Scan for the cell matching the given text and deliver its (X, Y) coordinate at center. 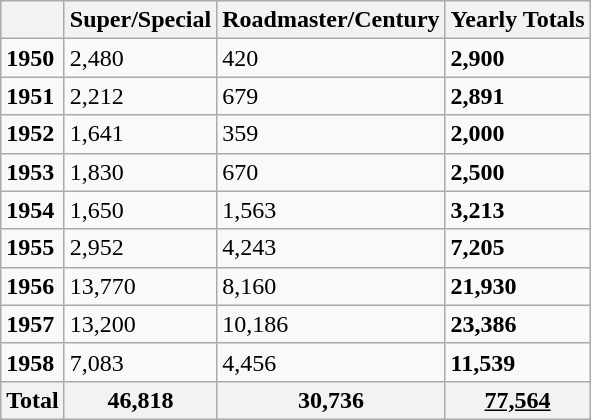
46,818 (140, 400)
30,736 (331, 400)
11,539 (518, 362)
Total (33, 400)
4,243 (331, 248)
2,500 (518, 172)
1956 (33, 286)
Yearly Totals (518, 20)
8,160 (331, 286)
1953 (33, 172)
Roadmaster/Century (331, 20)
679 (331, 96)
2,212 (140, 96)
1,650 (140, 210)
2,891 (518, 96)
2,952 (140, 248)
1954 (33, 210)
7,083 (140, 362)
1958 (33, 362)
3,213 (518, 210)
Super/Special (140, 20)
1950 (33, 58)
13,770 (140, 286)
23,386 (518, 324)
1957 (33, 324)
13,200 (140, 324)
1,830 (140, 172)
7,205 (518, 248)
1,641 (140, 134)
1,563 (331, 210)
420 (331, 58)
4,456 (331, 362)
21,930 (518, 286)
2,480 (140, 58)
77,564 (518, 400)
2,000 (518, 134)
1952 (33, 134)
670 (331, 172)
1951 (33, 96)
2,900 (518, 58)
1955 (33, 248)
359 (331, 134)
10,186 (331, 324)
